Find where the given text appears and provide that cell's center as [x, y] coordinate. 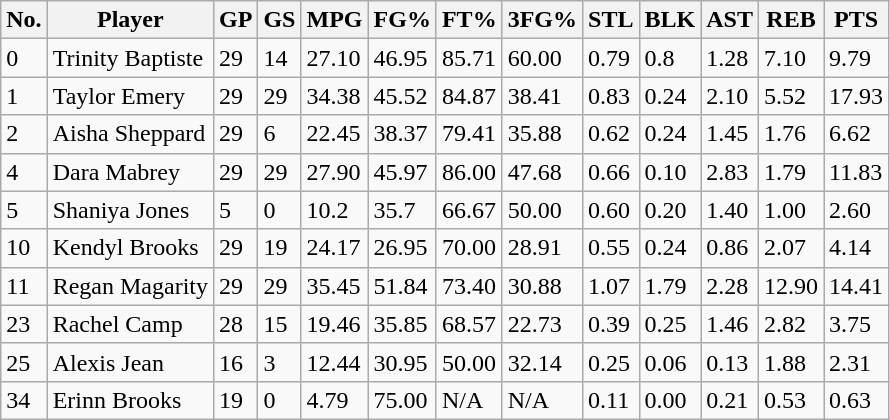
22.73 [542, 324]
25 [24, 362]
86.00 [469, 172]
35.45 [334, 286]
75.00 [402, 400]
3 [280, 362]
1.76 [792, 134]
3.75 [856, 324]
AST [730, 20]
1.07 [611, 286]
4 [24, 172]
0.62 [611, 134]
0.63 [856, 400]
0.66 [611, 172]
84.87 [469, 96]
79.41 [469, 134]
0.39 [611, 324]
60.00 [542, 58]
0.10 [670, 172]
Aisha Sheppard [130, 134]
Shaniya Jones [130, 210]
7.10 [792, 58]
73.40 [469, 286]
STL [611, 20]
0.86 [730, 248]
12.44 [334, 362]
1 [24, 96]
Erinn Brooks [130, 400]
MPG [334, 20]
5.52 [792, 96]
12.90 [792, 286]
4.79 [334, 400]
FG% [402, 20]
34 [24, 400]
27.90 [334, 172]
22.45 [334, 134]
No. [24, 20]
2.31 [856, 362]
0.20 [670, 210]
1.00 [792, 210]
1.45 [730, 134]
16 [236, 362]
2 [24, 134]
6.62 [856, 134]
REB [792, 20]
0.21 [730, 400]
11 [24, 286]
10.2 [334, 210]
35.85 [402, 324]
66.67 [469, 210]
Alexis Jean [130, 362]
2.83 [730, 172]
Rachel Camp [130, 324]
17.93 [856, 96]
28.91 [542, 248]
2.82 [792, 324]
2.10 [730, 96]
0.8 [670, 58]
Trinity Baptiste [130, 58]
Taylor Emery [130, 96]
10 [24, 248]
35.7 [402, 210]
26.95 [402, 248]
Kendyl Brooks [130, 248]
35.88 [542, 134]
45.52 [402, 96]
34.38 [334, 96]
0.53 [792, 400]
PTS [856, 20]
0.79 [611, 58]
Player [130, 20]
30.88 [542, 286]
47.68 [542, 172]
28 [236, 324]
14.41 [856, 286]
1.46 [730, 324]
2.60 [856, 210]
85.71 [469, 58]
14 [280, 58]
0.55 [611, 248]
11.83 [856, 172]
0.60 [611, 210]
6 [280, 134]
0.06 [670, 362]
51.84 [402, 286]
1.40 [730, 210]
38.37 [402, 134]
1.88 [792, 362]
0.13 [730, 362]
23 [24, 324]
0.83 [611, 96]
3FG% [542, 20]
FT% [469, 20]
45.97 [402, 172]
1.28 [730, 58]
0.11 [611, 400]
24.17 [334, 248]
70.00 [469, 248]
46.95 [402, 58]
2.28 [730, 286]
30.95 [402, 362]
19.46 [334, 324]
2.07 [792, 248]
BLK [670, 20]
32.14 [542, 362]
Regan Magarity [130, 286]
GS [280, 20]
0.00 [670, 400]
4.14 [856, 248]
68.57 [469, 324]
15 [280, 324]
Dara Mabrey [130, 172]
GP [236, 20]
9.79 [856, 58]
38.41 [542, 96]
27.10 [334, 58]
